For the text-containing cell, return its midpoint in (x, y) coordinate format. 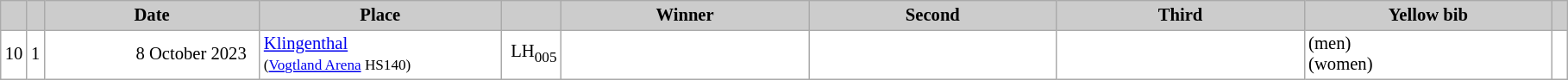
LH005 (531, 54)
Place (380, 15)
Third (1180, 15)
Winner (685, 15)
Klingenthal(Vogtland Arena HS140) (380, 54)
Date (152, 15)
1 (35, 54)
(men) (women) (1428, 54)
Second (933, 15)
8 October 2023 (152, 54)
10 (14, 54)
Yellow bib (1428, 15)
